Identify which cell holds the provided text, then report its (X, Y) central coordinate. 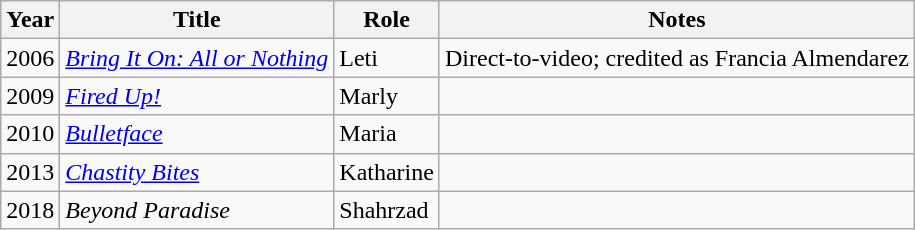
Notes (676, 20)
Direct-to-video; credited as Francia Almendarez (676, 58)
Maria (387, 134)
2009 (30, 96)
Marly (387, 96)
2018 (30, 210)
2006 (30, 58)
Shahrzad (387, 210)
2010 (30, 134)
Year (30, 20)
Bring It On: All or Nothing (197, 58)
Role (387, 20)
Chastity Bites (197, 172)
2013 (30, 172)
Leti (387, 58)
Katharine (387, 172)
Fired Up! (197, 96)
Title (197, 20)
Beyond Paradise (197, 210)
Bulletface (197, 134)
